Scan for the cell matching the given text and deliver its (X, Y) coordinate at center. 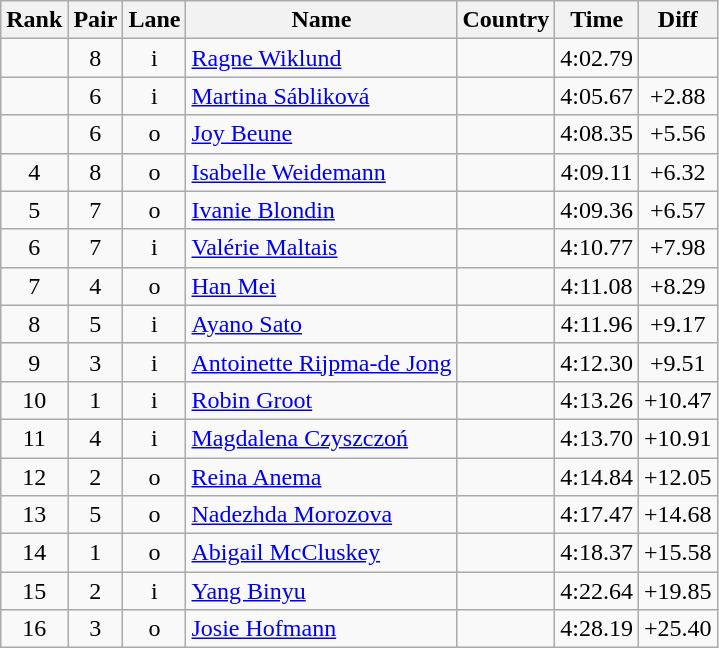
Josie Hofmann (322, 629)
Han Mei (322, 286)
+10.47 (678, 400)
Abigail McCluskey (322, 553)
+2.88 (678, 96)
Yang Binyu (322, 591)
4:02.79 (597, 58)
4:28.19 (597, 629)
Ragne Wiklund (322, 58)
Diff (678, 20)
+19.85 (678, 591)
Pair (96, 20)
Rank (34, 20)
4:11.96 (597, 324)
4:09.36 (597, 210)
+6.32 (678, 172)
4:14.84 (597, 477)
4:09.11 (597, 172)
4:11.08 (597, 286)
12 (34, 477)
+15.58 (678, 553)
Lane (154, 20)
11 (34, 438)
4:22.64 (597, 591)
+6.57 (678, 210)
+12.05 (678, 477)
Antoinette Rijpma-de Jong (322, 362)
4:12.30 (597, 362)
Joy Beune (322, 134)
4:13.70 (597, 438)
9 (34, 362)
Magdalena Czyszczoń (322, 438)
+8.29 (678, 286)
15 (34, 591)
Valérie Maltais (322, 248)
Time (597, 20)
Ivanie Blondin (322, 210)
4:10.77 (597, 248)
+14.68 (678, 515)
Reina Anema (322, 477)
+7.98 (678, 248)
Ayano Sato (322, 324)
Nadezhda Morozova (322, 515)
Robin Groot (322, 400)
4:18.37 (597, 553)
Isabelle Weidemann (322, 172)
4:08.35 (597, 134)
Country (506, 20)
+25.40 (678, 629)
+9.17 (678, 324)
+5.56 (678, 134)
4:17.47 (597, 515)
+9.51 (678, 362)
Martina Sábliková (322, 96)
+10.91 (678, 438)
Name (322, 20)
4:05.67 (597, 96)
14 (34, 553)
4:13.26 (597, 400)
16 (34, 629)
13 (34, 515)
10 (34, 400)
